Determine the [x, y] coordinate at the center of the cell enclosing the given text.  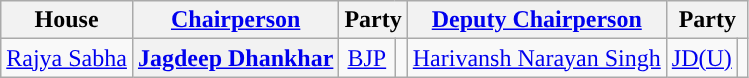
Jagdeep Dhankhar [235, 58]
JD(U) [702, 58]
House [67, 20]
Harivansh Narayan Singh [536, 58]
Rajya Sabha [67, 58]
BJP [367, 58]
Chairperson [235, 20]
Deputy Chairperson [536, 20]
